Scan for the cell matching the given text and deliver its [x, y] coordinate at center. 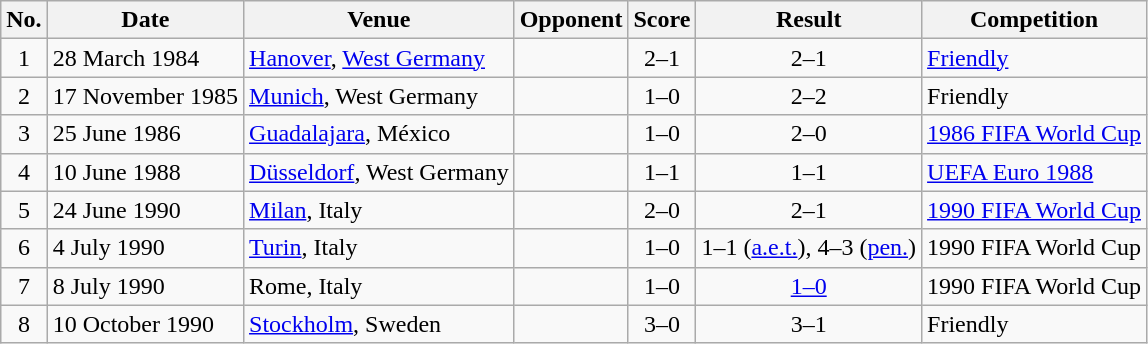
3 [24, 134]
Rome, Italy [380, 286]
1 [24, 58]
1986 FIFA World Cup [1034, 134]
Venue [380, 20]
25 June 1986 [145, 134]
No. [24, 20]
Competition [1034, 20]
Düsseldorf, West Germany [380, 172]
Turin, Italy [380, 248]
4 July 1990 [145, 248]
10 October 1990 [145, 324]
Milan, Italy [380, 210]
Opponent [571, 20]
Score [662, 20]
Guadalajara, México [380, 134]
7 [24, 286]
8 July 1990 [145, 286]
2 [24, 96]
28 March 1984 [145, 58]
17 November 1985 [145, 96]
4 [24, 172]
Munich, West Germany [380, 96]
6 [24, 248]
Date [145, 20]
1–1 (a.e.t.), 4–3 (pen.) [809, 248]
Hanover, West Germany [380, 58]
3–1 [809, 324]
24 June 1990 [145, 210]
Result [809, 20]
3–0 [662, 324]
8 [24, 324]
10 June 1988 [145, 172]
Stockholm, Sweden [380, 324]
UEFA Euro 1988 [1034, 172]
5 [24, 210]
2–2 [809, 96]
